Output the (X, Y) coordinate of the center of the cell containing the given text.  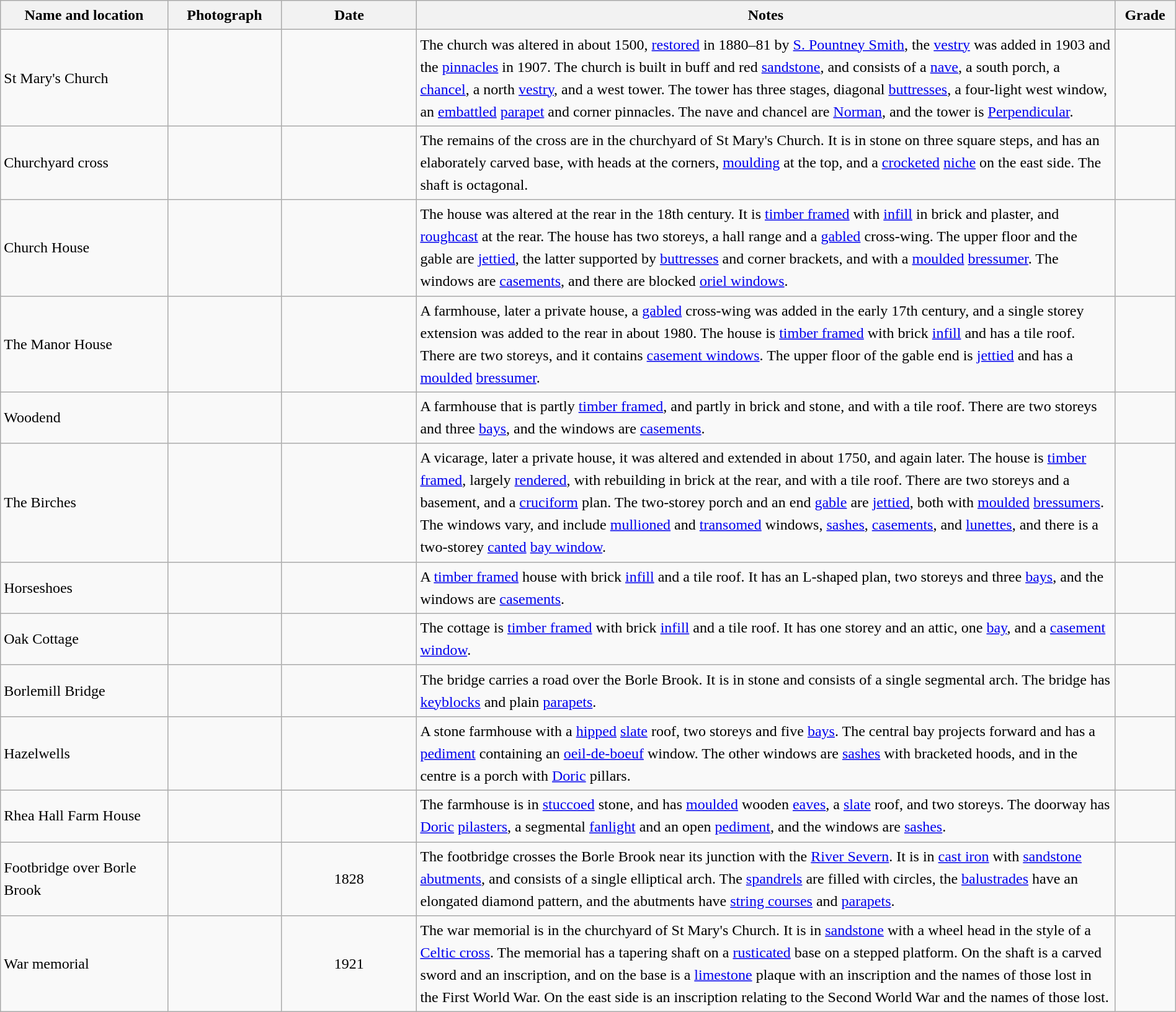
Churchyard cross (84, 162)
Name and location (84, 15)
War memorial (84, 964)
Photograph (225, 15)
The bridge carries a road over the Borle Brook. It is in stone and consists of a single segmental arch. The bridge has keyblocks and plain parapets. (765, 691)
Date (349, 15)
Footbridge over Borle Brook (84, 879)
Rhea Hall Farm House (84, 816)
Oak Cottage (84, 639)
The cottage is timber framed with brick infill and a tile roof. It has one storey and an attic, one bay, and a casement window. (765, 639)
Woodend (84, 418)
1828 (349, 879)
Church House (84, 248)
St Mary's Church (84, 78)
Notes (765, 15)
The Manor House (84, 344)
Borlemill Bridge (84, 691)
The Birches (84, 502)
Hazelwells (84, 753)
1921 (349, 964)
Horseshoes (84, 588)
Grade (1145, 15)
A timber framed house with brick infill and a tile roof. It has an L-shaped plan, two storeys and three bays, and the windows are casements. (765, 588)
